Return [X, Y] of the center of cell containing provided text 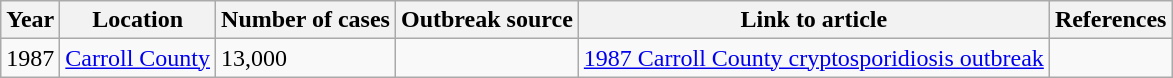
Carroll County [138, 58]
1987 Carroll County cryptosporidiosis outbreak [814, 58]
Location [138, 20]
1987 [30, 58]
References [1110, 20]
Outbreak source [486, 20]
Year [30, 20]
Link to article [814, 20]
13,000 [306, 58]
Number of cases [306, 20]
